Return (X, Y) of the center of cell containing provided text 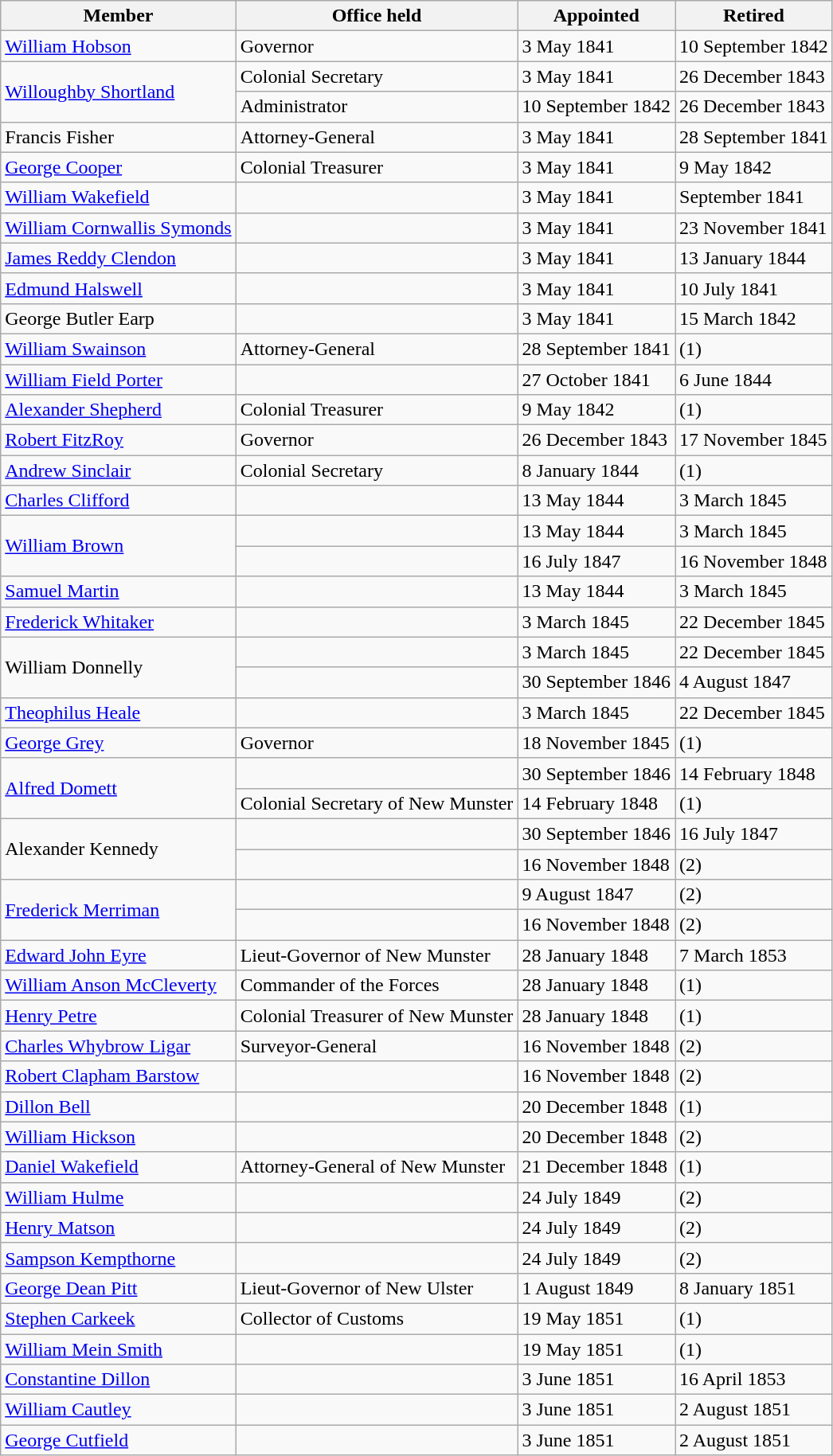
William Hickson (118, 1137)
Collector of Customs (377, 1318)
8 January 1844 (596, 470)
4 August 1847 (754, 682)
Frederick Merriman (118, 910)
Colonial Secretary of New Munster (377, 803)
Edward John Eyre (118, 955)
9 August 1847 (596, 895)
1 August 1849 (596, 1288)
18 November 1845 (596, 743)
Office held (377, 16)
Stephen Carkeek (118, 1318)
William Field Porter (118, 380)
Henry Petre (118, 1016)
Sampson Kempthorne (118, 1258)
James Reddy Clendon (118, 258)
Appointed (596, 16)
Alexander Kennedy (118, 849)
George Cooper (118, 167)
23 November 1841 (754, 228)
Daniel Wakefield (118, 1167)
6 June 1844 (754, 380)
17 November 1845 (754, 440)
Edmund Halswell (118, 288)
Administrator (377, 107)
George Grey (118, 743)
Alfred Domett (118, 788)
Robert FitzRoy (118, 440)
Lieut-Governor of New Ulster (377, 1288)
Attorney-General of New Munster (377, 1167)
27 October 1841 (596, 380)
16 April 1853 (754, 1380)
William Mein Smith (118, 1349)
George Butler Earp (118, 318)
Charles Clifford (118, 501)
Lieut-Governor of New Munster (377, 955)
Dillon Bell (118, 1107)
William Brown (118, 546)
Constantine Dillon (118, 1380)
Henry Matson (118, 1228)
Commander of the Forces (377, 986)
William Wakefield (118, 197)
William Anson McCleverty (118, 986)
Charles Whybrow Ligar (118, 1046)
Frederick Whitaker (118, 622)
Andrew Sinclair (118, 470)
Surveyor-General (377, 1046)
Colonial Treasurer of New Munster (377, 1016)
Alexander Shepherd (118, 410)
Francis Fisher (118, 137)
William Cornwallis Symonds (118, 228)
William Donnelly (118, 667)
Member (118, 16)
Robert Clapham Barstow (118, 1076)
George Dean Pitt (118, 1288)
William Hobson (118, 46)
15 March 1842 (754, 318)
13 January 1844 (754, 258)
10 July 1841 (754, 288)
7 March 1853 (754, 955)
September 1841 (754, 197)
William Cautley (118, 1410)
8 January 1851 (754, 1288)
George Cutfield (118, 1440)
Willoughby Shortland (118, 92)
William Swainson (118, 349)
21 December 1848 (596, 1167)
William Hulme (118, 1197)
Samuel Martin (118, 591)
Retired (754, 16)
Theophilus Heale (118, 712)
